Extract the [X, Y] coordinate from the center of the cell holding the provided text.  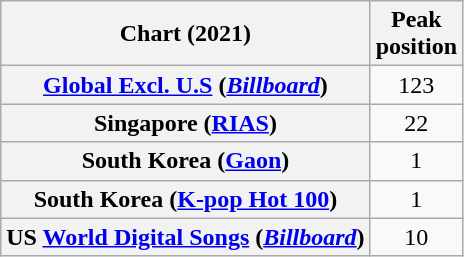
Chart (2021) [186, 34]
Peakposition [416, 34]
Singapore (RIAS) [186, 123]
22 [416, 123]
US World Digital Songs (Billboard) [186, 237]
Global Excl. U.S (Billboard) [186, 85]
South Korea (K-pop Hot 100) [186, 199]
South Korea (Gaon) [186, 161]
10 [416, 237]
123 [416, 85]
